Locate the cell with the specified text and output its (x, y) center coordinate. 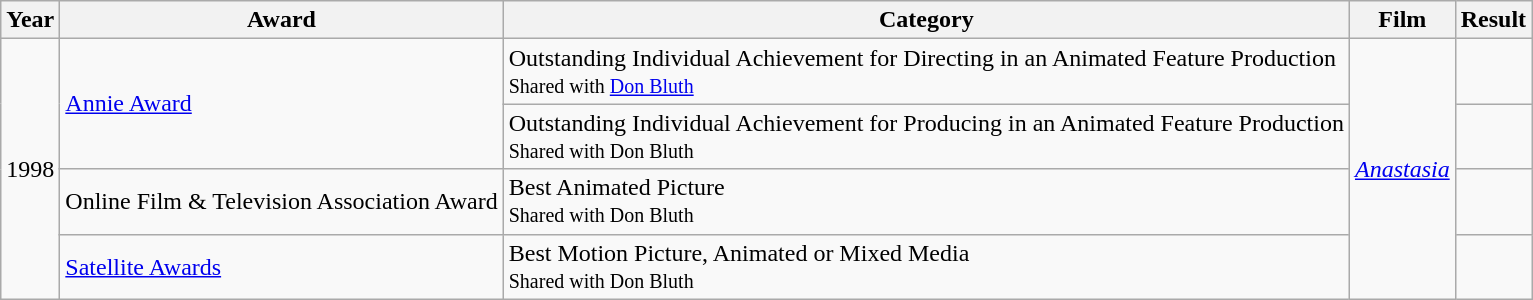
Annie Award (282, 104)
Category (926, 20)
Outstanding Individual Achievement for Producing in an Animated Feature ProductionShared with Don Bluth (926, 136)
Best Motion Picture, Animated or Mixed MediaShared with Don Bluth (926, 266)
1998 (30, 169)
Outstanding Individual Achievement for Directing in an Animated Feature ProductionShared with Don Bluth (926, 72)
Year (30, 20)
Film (1402, 20)
Result (1493, 20)
Best Animated PictureShared with Don Bluth (926, 202)
Anastasia (1402, 169)
Satellite Awards (282, 266)
Award (282, 20)
Online Film & Television Association Award (282, 202)
